Capture the cell that displays the provided text and extract its (X, Y) central coordinate. 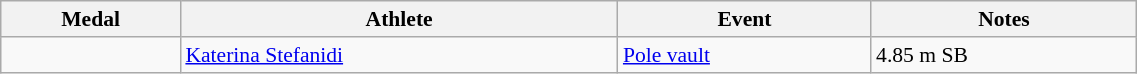
Pole vault (744, 55)
Athlete (399, 19)
Notes (1004, 19)
4.85 m SB (1004, 55)
Event (744, 19)
Medal (91, 19)
Katerina Stefanidi (399, 55)
